Return (x, y) of the center of cell containing provided text 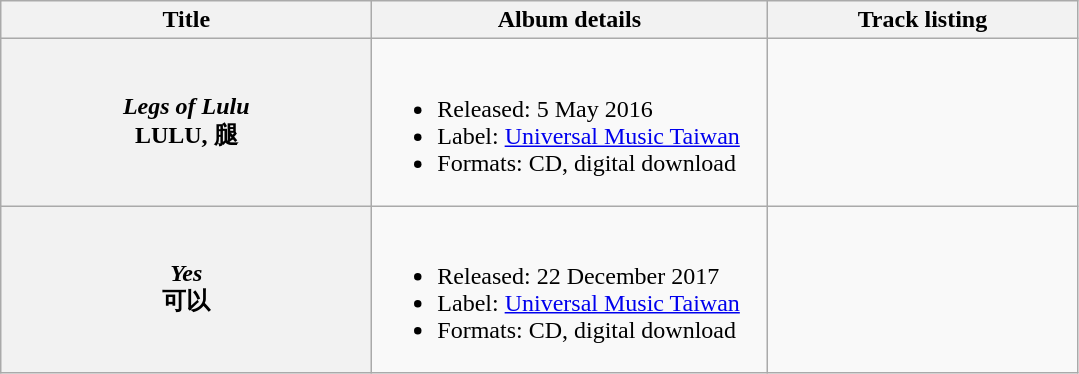
Yes可以 (186, 290)
Title (186, 20)
Track listing (922, 20)
Released: 5 May 2016Label: Universal Music TaiwanFormats: CD, digital download (570, 122)
Album details (570, 20)
Legs of Lulu LULU, 腿 (186, 122)
Released: 22 December 2017Label: Universal Music TaiwanFormats: CD, digital download (570, 290)
